Determine the (x, y) coordinate at the center of the cell enclosing the given text.  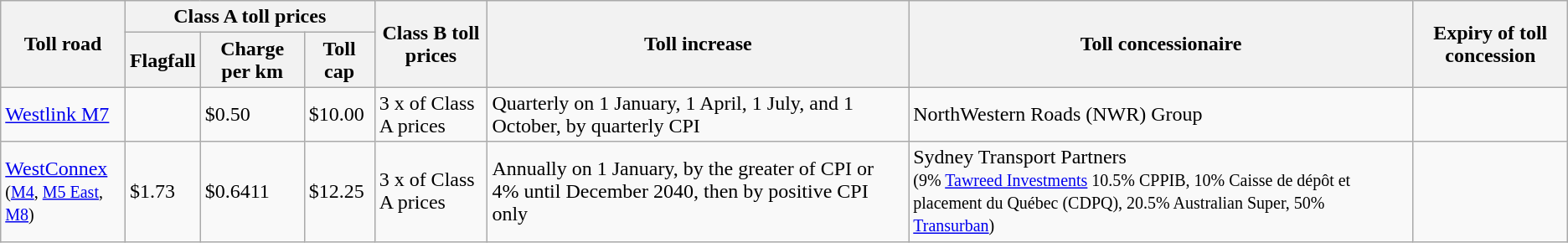
NorthWestern Roads (NWR) Group (1161, 114)
$0.6411 (252, 191)
Toll concessionaire (1161, 44)
Toll increase (699, 44)
Annually on 1 January, by the greater of CPI or 4% until December 2040, then by positive CPI only (699, 191)
Toll cap (339, 60)
Toll road (64, 44)
Class B toll prices (431, 44)
Flagfall (162, 60)
Class A toll prices (250, 17)
$12.25 (339, 191)
Quarterly on 1 January, 1 April, 1 July, and 1 October, by quarterly CPI (699, 114)
Westlink M7 (64, 114)
WestConnex(M4, M5 East, M8) (64, 191)
$1.73 (162, 191)
Charge per km (252, 60)
$10.00 (339, 114)
$0.50 (252, 114)
Expiry of toll concession (1490, 44)
